Return (X, Y) of the center of cell containing provided text 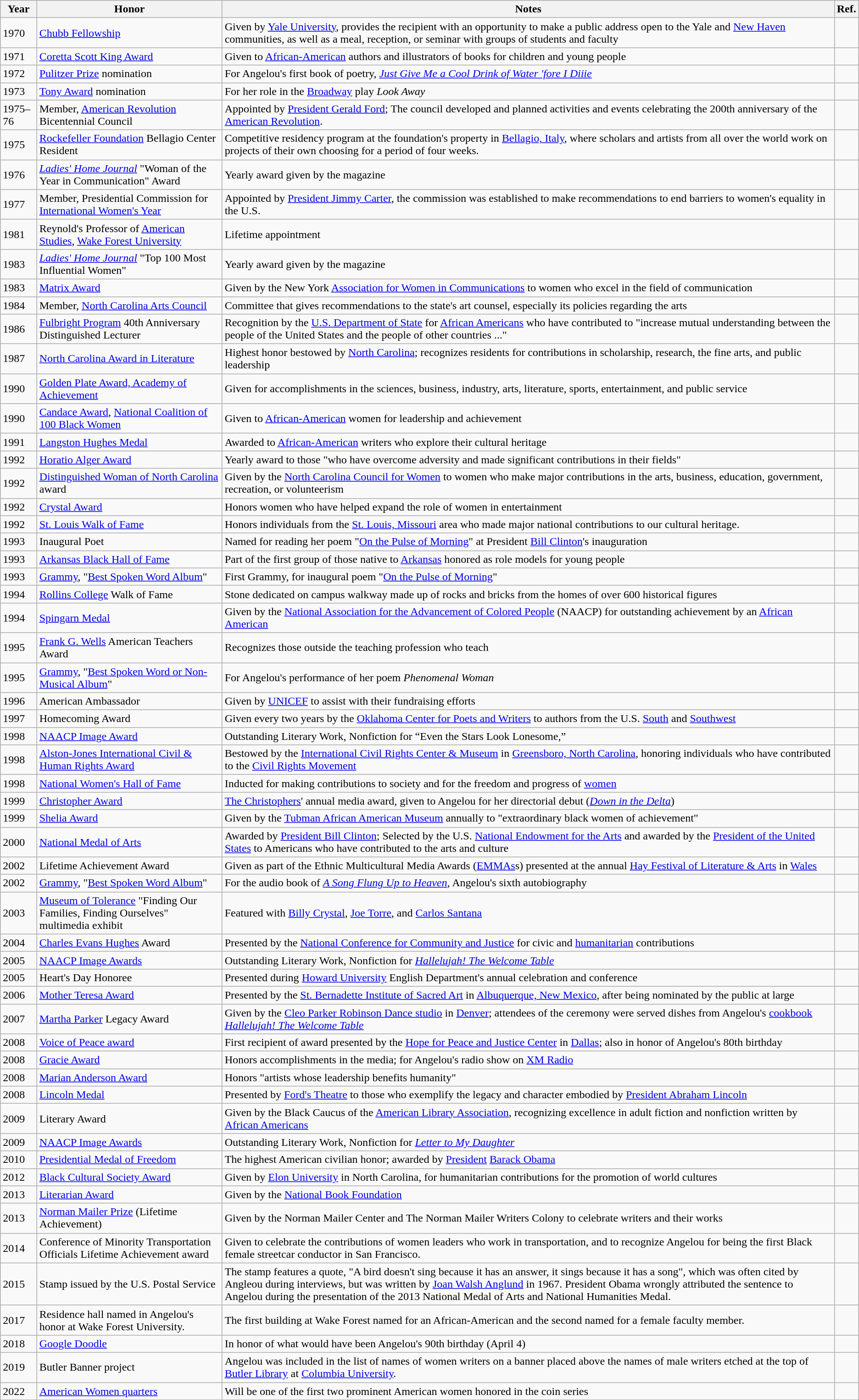
2018 (18, 1344)
Martha Parker Legacy Award (129, 1018)
Given by the Norman Mailer Center and The Norman Mailer Writers Colony to celebrate writers and their works (528, 1218)
1975 (18, 145)
Given for accomplishments in the sciences, business, industry, arts, literature, sports, entertainment, and public service (528, 389)
Awarded to African-American writers who explore their cultural heritage (528, 442)
1987 (18, 359)
Marian Anderson Award (129, 1078)
Member, North Carolina Arts Council (129, 305)
For Angelou's performance of her poem Phenomenal Woman (528, 677)
Presented during Howard University English Department's annual celebration and conference (528, 978)
The Christophers' annual media award, given to Angelou for her directorial debut (Down in the Delta) (528, 801)
2014 (18, 1248)
Alston-Jones International Civil & Human Rights Award (129, 760)
Chubb Fellowship (129, 33)
2015 (18, 1284)
1981 (18, 234)
Presented by the National Conference for Community and Justice for civic and humanitarian contributions (528, 943)
Distinguished Woman of North Carolina award (129, 483)
1975–76 (18, 115)
First recipient of award presented by the Hope for Peace and Justice Center in Dallas; also in honor of Angelou's 80th birthday (528, 1043)
2003 (18, 913)
Literarian Award (129, 1194)
Given by the New York Association for Women in Communications to women who excel in the field of communication (528, 288)
Given by the National Book Foundation (528, 1194)
Reynold's Professor of American Studies, Wake Forest University (129, 234)
2019 (18, 1367)
For the audio book of A Song Flung Up to Heaven, Angelou's sixth autobiography (528, 883)
Inducted for making contributions to society and for the freedom and progress of women (528, 783)
Outstanding Literary Work, Nonfiction for Letter to My Daughter (528, 1142)
Matrix Award (129, 288)
Heart's Day Honoree (129, 978)
Presented by the St. Bernadette Institute of Sacred Art in Albuquerque, New Mexico, after being nominated by the public at large (528, 995)
Shelia Award (129, 818)
Google Doodle (129, 1344)
Presented by Ford's Theatre to those who exemplify the legacy and character embodied by President Abraham Lincoln (528, 1095)
Ladies' Home Journal "Woman of the Year in Communication" Award (129, 174)
2012 (18, 1177)
Lincoln Medal (129, 1095)
First Grammy, for inaugural poem "On the Pulse of Morning" (528, 577)
1991 (18, 442)
Year (18, 9)
Given by the Black Caucus of the American Library Association, recognizing excellence in adult fiction and nonfiction written by African Americans (528, 1118)
Museum of Tolerance "Finding Our Families, Finding Ourselves" multimedia exhibit (129, 913)
Coretta Scott King Award (129, 56)
Tony Award nomination (129, 91)
1976 (18, 174)
Butler Banner project (129, 1367)
Honor (129, 9)
North Carolina Award in Literature (129, 359)
Outstanding Literary Work, Nonfiction for “Even the Stars Look Lonesome,” (528, 736)
Highest honor bestowed by North Carolina; recognizes residents for contributions in scholarship, research, the fine arts, and public leadership (528, 359)
Named for reading her poem "On the Pulse of Morning" at President Bill Clinton's inauguration (528, 542)
Honors accomplishments in the media; for Angelou's radio show on XM Radio (528, 1060)
Stamp issued by the U.S. Postal Service (129, 1284)
Outstanding Literary Work, Nonfiction for Hallelujah! The Welcome Table (528, 960)
Fulbright Program 40th Anniversary Distinguished Lecturer (129, 329)
Given by UNICEF to assist with their fundraising efforts (528, 701)
1971 (18, 56)
Residence hall named in Angelou's honor at Wake Forest University. (129, 1320)
Literary Award (129, 1118)
Rockefeller Foundation Bellagio Center Resident (129, 145)
Given every two years by the Oklahoma Center for Poets and Writers to authors from the U.S. South and Southwest (528, 719)
2004 (18, 943)
Grammy, "Best Spoken Word or Non-Musical Album" (129, 677)
Langston Hughes Medal (129, 442)
Featured with Billy Crystal, Joe Torre, and Carlos Santana (528, 913)
Part of the first group of those native to Arkansas honored as role models for young people (528, 559)
Ref. (846, 9)
National Women's Hall of Fame (129, 783)
Candace Award, National Coalition of 100 Black Women (129, 418)
Homecoming Award (129, 719)
2010 (18, 1160)
Conference of Minority Transportation Officials Lifetime Achievement award (129, 1248)
Notes (528, 9)
Presidential Medal of Freedom (129, 1160)
Lifetime Achievement Award (129, 866)
Yearly award to those "who have overcome adversity and made significant contributions in their fields" (528, 460)
1996 (18, 701)
Given by Elon University in North Carolina, for humanitarian contributions for the promotion of world cultures (528, 1177)
Lifetime appointment (528, 234)
2006 (18, 995)
Honors women who have helped expand the role of women in entertainment (528, 507)
For her role in the Broadway play Look Away (528, 91)
2007 (18, 1018)
National Medal of Arts (129, 842)
1984 (18, 305)
Voice of Peace award (129, 1043)
Arkansas Black Hall of Fame (129, 559)
2000 (18, 842)
2022 (18, 1391)
Given to African-American authors and illustrators of books for children and young people (528, 56)
Appointed by President Jimmy Carter, the commission was established to make recommendations to end barriers to women's equality in the U.S. (528, 205)
Honors "artists whose leadership benefits humanity" (528, 1078)
Given as part of the Ethnic Multicultural Media Awards (EMMAss) presented at the annual Hay Festival of Literature & Arts in Wales (528, 866)
1970 (18, 33)
Given by the National Association for the Advancement of Colored People (NAACP) for outstanding achievement by an African American (528, 617)
1973 (18, 91)
American Women quarters (129, 1391)
Inaugural Poet (129, 542)
1997 (18, 719)
Recognizes those outside the teaching profession who teach (528, 648)
Horatio Alger Award (129, 460)
American Ambassador (129, 701)
The first building at Wake Forest named for an African-American and the second named for a female faculty member. (528, 1320)
1986 (18, 329)
Spingarn Medal (129, 617)
Given to African-American women for leadership and achievement (528, 418)
Will be one of the first two prominent American women honored in the coin series (528, 1391)
For Angelou's first book of poetry, Just Give Me a Cool Drink of Water 'fore I Diiie (528, 74)
The highest American civilian honor; awarded by President Barack Obama (528, 1160)
1972 (18, 74)
Given by the Tubman African American Museum annually to "extraordinary black women of achievement" (528, 818)
Norman Mailer Prize (Lifetime Achievement) (129, 1218)
Stone dedicated on campus walkway made up of rocks and bricks from the homes of over 600 historical figures (528, 594)
Honors individuals from the St. Louis, Missouri area who made major national contributions to our cultural heritage. (528, 524)
Ladies' Home Journal "Top 100 Most Influential Women" (129, 264)
Rollins College Walk of Fame (129, 594)
Mother Teresa Award (129, 995)
Member, Presidential Commission for International Women's Year (129, 205)
Frank G. Wells American Teachers Award (129, 648)
Member, American Revolution Bicentennial Council (129, 115)
Black Cultural Society Award (129, 1177)
NAACP Image Award (129, 736)
2017 (18, 1320)
Gracie Award (129, 1060)
In honor of what would have been Angelou's 90th birthday (April 4) (528, 1344)
St. Louis Walk of Fame (129, 524)
Golden Plate Award, Academy of Achievement (129, 389)
Crystal Award (129, 507)
Pulitzer Prize nomination (129, 74)
Charles Evans Hughes Award (129, 943)
Committee that gives recommendations to the state's art counsel, especially its policies regarding the arts (528, 305)
Christopher Award (129, 801)
1977 (18, 205)
